Pinpoint the cell where the given text exists, returning its [x, y] midpoint coordinate. 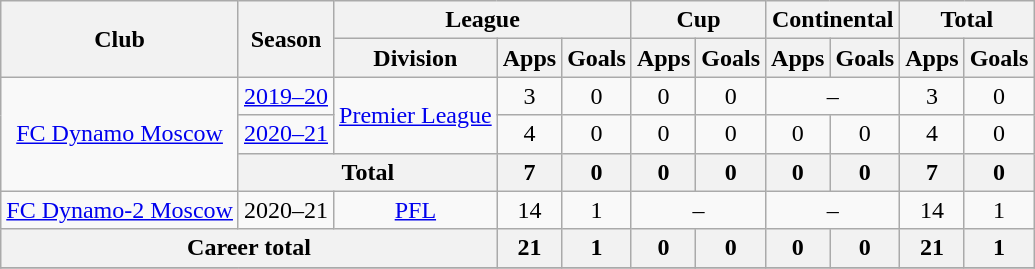
Premier League [416, 115]
Season [286, 39]
FC Dynamo Moscow [120, 134]
Club [120, 39]
FC Dynamo-2 Moscow [120, 210]
Cup [698, 20]
League [483, 20]
Continental [833, 20]
PFL [416, 210]
Division [416, 58]
Career total [249, 248]
2019–20 [286, 96]
